Extract the (X, Y) coordinate from the center of the cell holding the provided text.  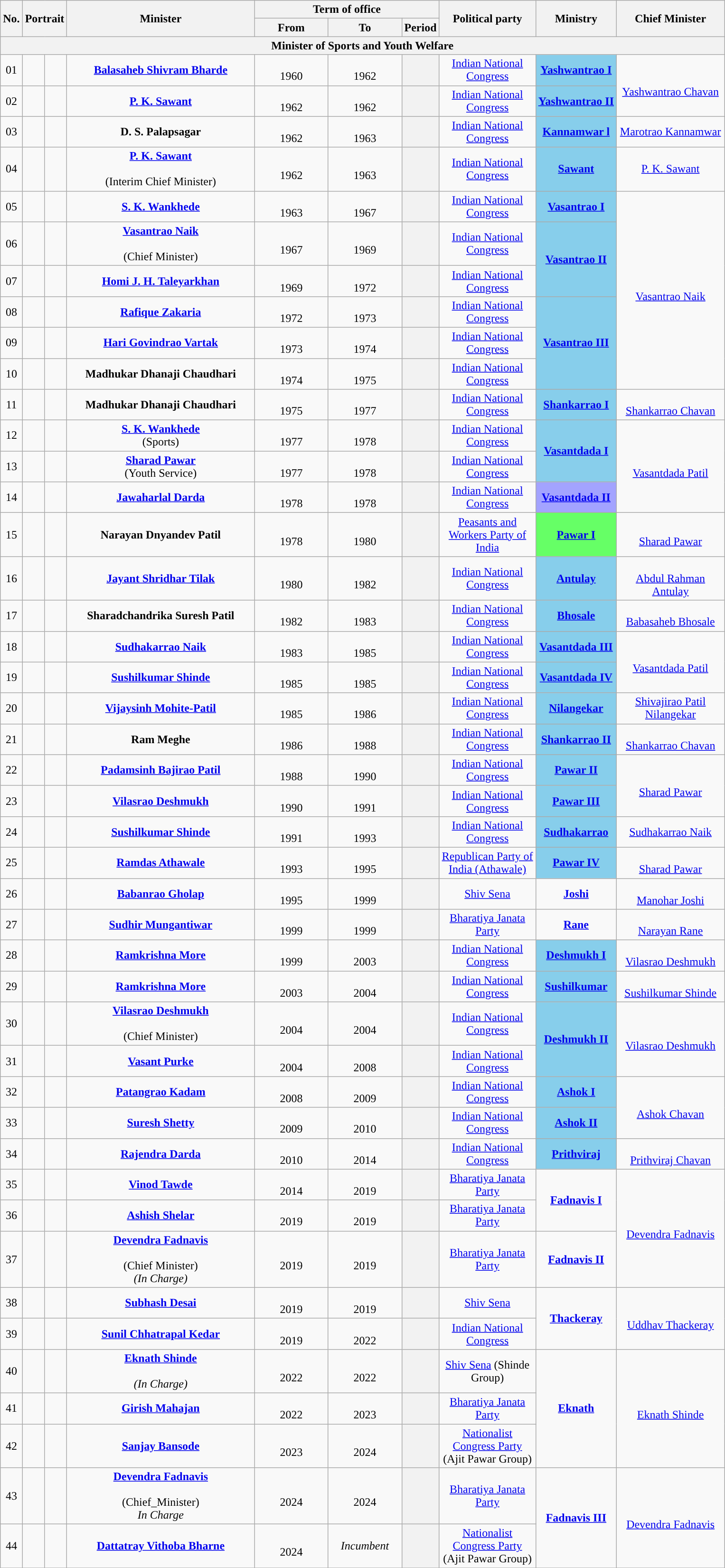
11 (11, 405)
Kannamwar l (576, 132)
Suresh Shetty (160, 1123)
Pawar III (576, 801)
Vasantrao III (576, 343)
Incumbent (365, 1546)
Subhash Desai (160, 1303)
Deshmukh II (576, 1039)
18 (11, 647)
Ram Meghe (160, 739)
Ashok Chavan (670, 1107)
Shivajirao Patil Nilangekar (670, 708)
24 (11, 832)
Ashok II (576, 1123)
29 (11, 987)
Thackeray (576, 1318)
42 (11, 1445)
Vasantdada II (576, 498)
02 (11, 101)
Vijaysinh Mohite-Patil (160, 708)
To (365, 28)
Marotrao Kannamwar (670, 132)
Ramdas Athawale (160, 862)
Ministry (576, 19)
36 (11, 1216)
12 (11, 436)
35 (11, 1184)
Joshi (576, 894)
13 (11, 466)
Girish Mahajan (160, 1408)
Shankarrao II (576, 739)
Jawaharlal Darda (160, 498)
26 (11, 894)
From (292, 28)
43 (11, 1496)
44 (11, 1546)
Deshmukh I (576, 955)
Sudhakarrao (576, 832)
Padamsinh Bajirao Patil (160, 770)
Sharadchandrika Suresh Patil (160, 615)
Vilasrao Deshmukh (Chief Minister) (160, 1024)
D. S. Palapsagar (160, 132)
Homi J. H. Taleyarkhan (160, 281)
Vasantdada IV (576, 677)
16 (11, 578)
1960 (292, 70)
Vasant Purke (160, 1061)
Shankarrao I (576, 405)
Antulay (576, 578)
41 (11, 1408)
Yashwantrao II (576, 101)
Ashish Shelar (160, 1216)
Vasantrao Naik (Chief Minister) (160, 244)
Rafique Zakaria (160, 312)
Sharad Pawar (Youth Service) (160, 466)
Uddhav Thackeray (670, 1318)
Prithviraj (576, 1154)
34 (11, 1154)
Period (421, 28)
01 (11, 70)
Fadnavis I (576, 1200)
Term of office (347, 9)
33 (11, 1123)
Pawar I (576, 535)
Babasaheb Bhosale (670, 615)
Rane (576, 925)
Vasantrao Naik (670, 290)
Sudhir Mungantiwar (160, 925)
Vasantrao II (576, 259)
19 (11, 677)
Pawar IV (576, 862)
22 (11, 770)
Narayan Rane (670, 925)
Sushilkumar (576, 987)
04 (11, 169)
40 (11, 1371)
Eknath Shinde (670, 1408)
Prithviraj Chavan (670, 1154)
Devendra Fadnavis (Chief_Minister) In Charge (160, 1496)
Political party (487, 19)
P. K. Sawant (Interim Chief Minister) (160, 169)
Minister of Sports and Youth Welfare (363, 46)
Minister (160, 19)
S. K. Wankhede (Sports) (160, 436)
Manohar Joshi (670, 894)
Ashok I (576, 1092)
07 (11, 281)
Fadnavis III (576, 1518)
Shiv Sena (Shinde Group) (487, 1371)
Nilangekar (576, 708)
06 (11, 244)
Republican Party of India (Athawale) (487, 862)
Bhosale (576, 615)
Sunil Chhatrapal Kedar (160, 1333)
10 (11, 373)
17 (11, 615)
20 (11, 708)
Sawant (576, 169)
Jayant Shridhar Tilak (160, 578)
Narayan Dnyandev Patil (160, 535)
Babanrao Gholap (160, 894)
Vasantrao I (576, 206)
No. (11, 19)
Fadnavis II (576, 1259)
Devendra Fadnavis (Chief Minister) (In Charge) (160, 1259)
Eknath (576, 1408)
Rajendra Darda (160, 1154)
Dattatray Vithoba Bharne (160, 1546)
Balasaheb Shivram Bharde (160, 70)
21 (11, 739)
Yashwantrao Chavan (670, 85)
09 (11, 343)
Yashwantrao I (576, 70)
03 (11, 132)
14 (11, 498)
Eknath Shinde (In Charge) (160, 1371)
Sanjay Bansode (160, 1445)
31 (11, 1061)
30 (11, 1024)
Chief Minister (670, 19)
25 (11, 862)
23 (11, 801)
Pawar II (576, 770)
39 (11, 1333)
27 (11, 925)
Patangrao Kadam (160, 1092)
Hari Govindrao Vartak (160, 343)
Vasantdada III (576, 647)
05 (11, 206)
28 (11, 955)
Portrait (45, 19)
32 (11, 1092)
37 (11, 1259)
Vasantdada I (576, 451)
08 (11, 312)
Abdul Rahman Antulay (670, 578)
15 (11, 535)
Peasants and Workers Party of India (487, 535)
Vinod Tawde (160, 1184)
S. K. Wankhede (160, 206)
38 (11, 1303)
